For the text-containing cell, return its midpoint in (x, y) coordinate format. 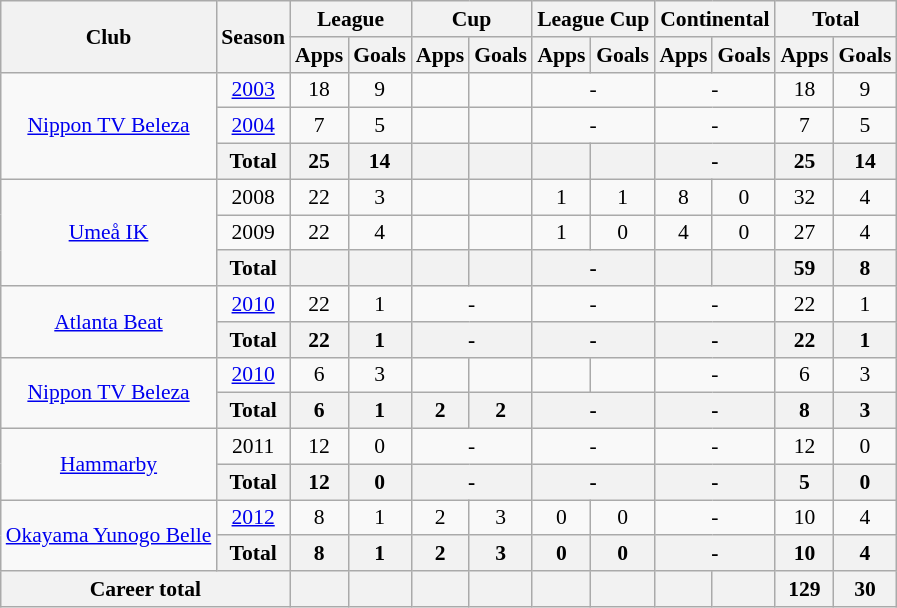
2012 (253, 518)
League (350, 19)
59 (804, 269)
Continental (714, 19)
30 (866, 589)
2008 (253, 197)
Career total (146, 589)
27 (804, 233)
2011 (253, 447)
Umeå IK (109, 232)
Hammarby (109, 464)
32 (804, 197)
League Cup (593, 19)
Season (253, 36)
129 (804, 589)
2009 (253, 233)
Club (109, 36)
2003 (253, 90)
Cup (472, 19)
Okayama Yunogo Belle (109, 536)
2004 (253, 126)
Atlanta Beat (109, 322)
